From the cell containing the given text, extract its center point as (X, Y) coordinate. 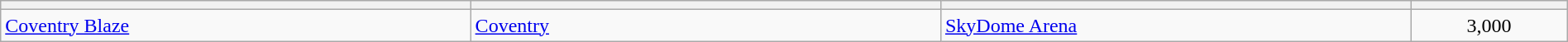
Coventry Blaze (236, 26)
SkyDome Arena (1175, 26)
3,000 (1489, 26)
Coventry (705, 26)
